For the text-containing cell, return its midpoint in (x, y) coordinate format. 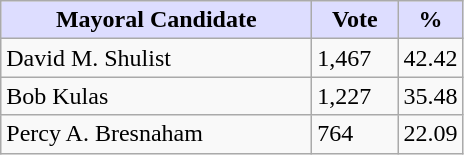
35.48 (430, 96)
% (430, 20)
David M. Shulist (156, 58)
1,227 (355, 96)
42.42 (430, 58)
Mayoral Candidate (156, 20)
764 (355, 134)
Percy A. Bresnaham (156, 134)
22.09 (430, 134)
Bob Kulas (156, 96)
1,467 (355, 58)
Vote (355, 20)
